Locate the cell with the specified text and output its [x, y] center coordinate. 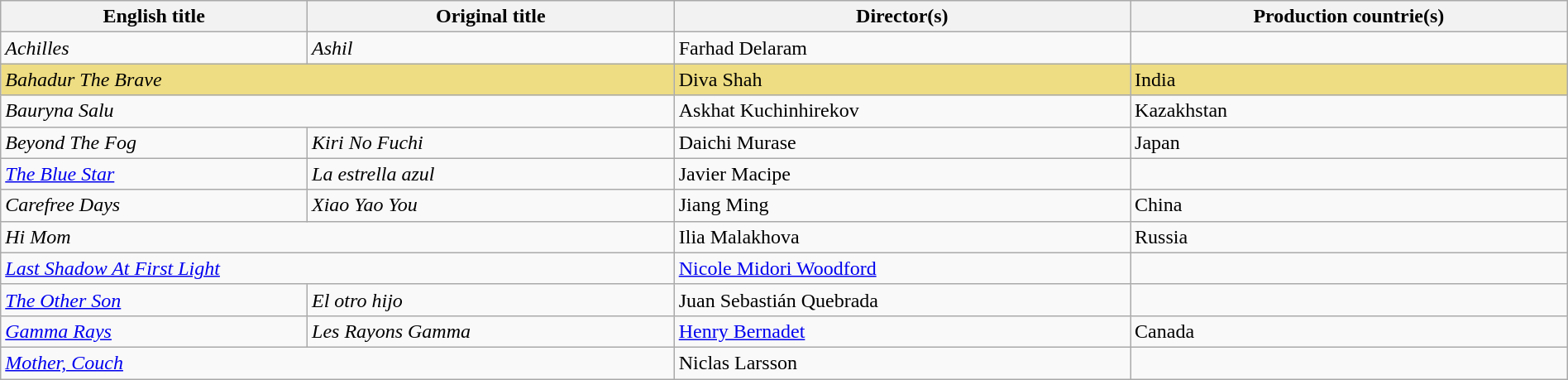
Les Rayons Gamma [491, 331]
Niclas Larsson [901, 363]
The Other Son [154, 300]
China [1350, 205]
Daichi Murase [901, 142]
Diva Shah [901, 79]
Askhat Kuchinhirekov [901, 111]
Beyond The Fog [154, 142]
Henry Bernadet [901, 331]
Gamma Rays [154, 331]
Hi Mom [337, 237]
Kazakhstan [1350, 111]
Ilia Malakhova [901, 237]
Last Shadow At First Light [337, 268]
Japan [1350, 142]
India [1350, 79]
Director(s) [901, 17]
Bauryna Salu [337, 111]
Jiang Ming [901, 205]
The Blue Star [154, 174]
Russia [1350, 237]
Production countrie(s) [1350, 17]
El otro hijo [491, 300]
Canada [1350, 331]
Juan Sebastián Quebrada [901, 300]
Achilles [154, 48]
Ashil [491, 48]
Carefree Days [154, 205]
Original title [491, 17]
La estrella azul [491, 174]
Kiri No Fuchi [491, 142]
Mother, Couch [337, 363]
Farhad Delaram [901, 48]
Nicole Midori Woodford [901, 268]
Xiao Yao You [491, 205]
English title [154, 17]
Bahadur The Brave [337, 79]
Javier Macipe [901, 174]
